Return (X, Y) of the center of cell containing provided text 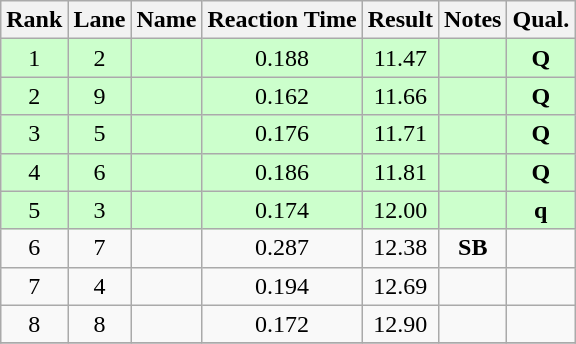
12.38 (400, 248)
9 (100, 96)
Rank (34, 20)
12.69 (400, 286)
0.287 (282, 248)
0.172 (282, 324)
0.174 (282, 210)
Reaction Time (282, 20)
q (541, 210)
0.176 (282, 134)
Qual. (541, 20)
Name (166, 20)
11.71 (400, 134)
Lane (100, 20)
0.188 (282, 58)
11.47 (400, 58)
0.162 (282, 96)
11.81 (400, 172)
Result (400, 20)
12.00 (400, 210)
12.90 (400, 324)
11.66 (400, 96)
1 (34, 58)
Notes (473, 20)
SB (473, 248)
0.194 (282, 286)
0.186 (282, 172)
